Output the [x, y] coordinate of the center of the cell containing the given text.  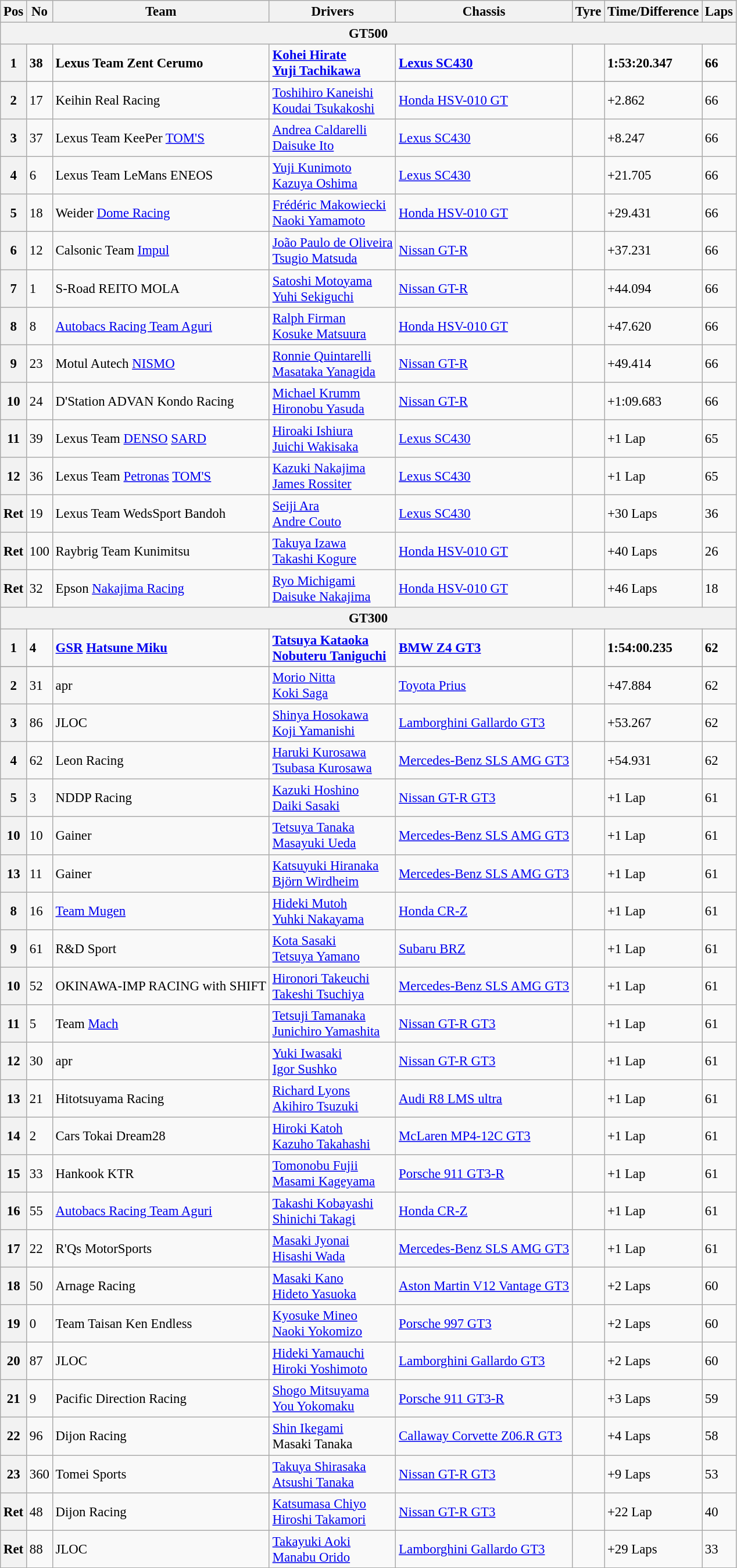
No [40, 12]
+30 Laps [653, 514]
Lexus Team DENSO SARD [160, 438]
Team Mugen [160, 911]
Time/Difference [653, 12]
Haruki Kurosawa Tsubasa Kurosawa [332, 760]
Yuki Iwasaki Igor Sushko [332, 1061]
Ryo Michigami Daisuke Nakajima [332, 588]
+54.931 [653, 760]
Tetsuya Tanaka Masayuki Ueda [332, 836]
Kazuki Nakajima James Rossiter [332, 477]
McLaren MP4-12C GT3 [484, 1136]
87 [40, 1361]
24 [40, 401]
15 [14, 1174]
GT500 [369, 34]
48 [40, 1511]
31 [40, 686]
+49.414 [653, 364]
20 [14, 1361]
Frédéric Makowiecki Naoki Yamamoto [332, 213]
R'Qs MotorSports [160, 1248]
+44.094 [653, 288]
100 [40, 551]
Toshihiro Kaneishi Koudai Tsukakoshi [332, 101]
Team [160, 12]
+3 Laps [653, 1398]
Tomei Sports [160, 1474]
NDDP Racing [160, 799]
+8.247 [653, 138]
Pacific Direction Racing [160, 1398]
Masaki Jyonai Hisashi Wada [332, 1248]
GSR Hatsune Miku [160, 649]
96 [40, 1437]
Pos [14, 12]
Drivers [332, 12]
Katsuyuki Hiranaka Björn Wirdheim [332, 873]
86 [40, 723]
7 [14, 288]
Aston Martin V12 Vantage GT3 [484, 1287]
+29 Laps [653, 1549]
Arnage Racing [160, 1287]
Callaway Corvette Z06.R GT3 [484, 1437]
Lexus Team Petronas TOM'S [160, 477]
Raybrig Team Kunimitsu [160, 551]
Weider Dome Racing [160, 213]
Morio Nitta Koki Saga [332, 686]
Hideki Yamauchi Hiroki Yoshimoto [332, 1361]
Cars Tokai Dream28 [160, 1136]
Kota Sasaki Tetsuya Yamano [332, 948]
Calsonic Team Impul [160, 251]
OKINAWA-IMP RACING with SHIFT [160, 986]
R&D Sport [160, 948]
+9 Laps [653, 1474]
Hankook KTR [160, 1174]
55 [40, 1211]
Shinya Hosokawa Koji Yamanishi [332, 723]
Ronnie Quintarelli Masataka Yanagida [332, 364]
+29.431 [653, 213]
Takuya Izawa Takashi Kogure [332, 551]
Team Mach [160, 1024]
+46 Laps [653, 588]
Takashi Kobayashi Shinichi Takagi [332, 1211]
Richard Lyons Akihiro Tsuzuki [332, 1098]
Team Taisan Ken Endless [160, 1324]
88 [40, 1549]
Hitotsuyama Racing [160, 1098]
+22 Lap [653, 1511]
Leon Racing [160, 760]
14 [14, 1136]
1:53:20.347 [653, 63]
+37.231 [653, 251]
Andrea Caldarelli Daisuke Ito [332, 138]
Tomonobu Fujii Masami Kageyama [332, 1174]
GT300 [369, 618]
Hideki Mutoh Yuhki Nakayama [332, 911]
Motul Autech NISMO [160, 364]
50 [40, 1287]
Keihin Real Racing [160, 101]
Takayuki Aoki Manabu Orido [332, 1549]
+2.862 [653, 101]
Tetsuji Tamanaka Junichiro Yamashita [332, 1024]
Ralph Firman Kosuke Matsuura [332, 325]
Lexus Team WedsSport Bandoh [160, 514]
Tatsuya Kataoka Nobuteru Taniguchi [332, 649]
Kohei Hirate Yuji Tachikawa [332, 63]
BMW Z4 GT3 [484, 649]
Katsumasa Chiyo Hiroshi Takamori [332, 1511]
Takuya Shirasaka Atsushi Tanaka [332, 1474]
1:54:00.235 [653, 649]
João Paulo de Oliveira Tsugio Matsuda [332, 251]
S-Road REITO MOLA [160, 288]
+47.620 [653, 325]
Laps [720, 12]
+4 Laps [653, 1437]
Lexus Team LeMans ENEOS [160, 176]
26 [720, 551]
Toyota Prius [484, 686]
+40 Laps [653, 551]
Porsche 997 GT3 [484, 1324]
32 [40, 588]
Hiroaki Ishiura Juichi Wakisaka [332, 438]
Seiji Ara Andre Couto [332, 514]
Audi R8 LMS ultra [484, 1098]
0 [40, 1324]
Lexus Team KeePer TOM'S [160, 138]
+47.884 [653, 686]
59 [720, 1398]
+53.267 [653, 723]
360 [40, 1474]
53 [720, 1474]
Kazuki Hoshino Daiki Sasaki [332, 799]
Subaru BRZ [484, 948]
Chassis [484, 12]
Hironori Takeuchi Takeshi Tsuchiya [332, 986]
Yuji Kunimoto Kazuya Oshima [332, 176]
D'Station ADVAN Kondo Racing [160, 401]
+1:09.683 [653, 401]
Hiroki Katoh Kazuho Takahashi [332, 1136]
Epson Nakajima Racing [160, 588]
Lexus Team Zent Cerumo [160, 63]
37 [40, 138]
Kyosuke Mineo Naoki Yokomizo [332, 1324]
38 [40, 63]
30 [40, 1061]
Masaki Kano Hideto Yasuoka [332, 1287]
40 [720, 1511]
39 [40, 438]
52 [40, 986]
Michael Krumm Hironobu Yasuda [332, 401]
Tyre [588, 12]
Satoshi Motoyama Yuhi Sekiguchi [332, 288]
Shin Ikegami Masaki Tanaka [332, 1437]
Shogo Mitsuyama You Yokomaku [332, 1398]
58 [720, 1437]
+21.705 [653, 176]
